Detect which cell encompasses the target text, then output its (X, Y) center coordinate. 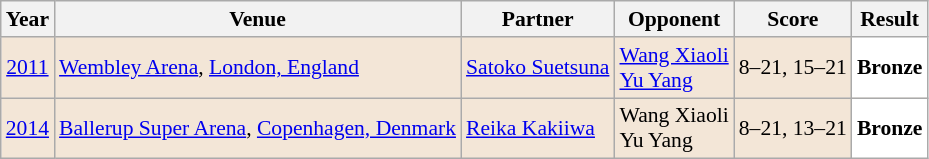
Ballerup Super Arena, Copenhagen, Denmark (258, 128)
8–21, 13–21 (793, 128)
Reika Kakiiwa (538, 128)
Result (890, 19)
Satoko Suetsuna (538, 68)
2011 (28, 68)
Opponent (674, 19)
Score (793, 19)
2014 (28, 128)
Year (28, 19)
Venue (258, 19)
Wembley Arena, London, England (258, 68)
Partner (538, 19)
8–21, 15–21 (793, 68)
